Locate the cell with the specified text and output its (x, y) center coordinate. 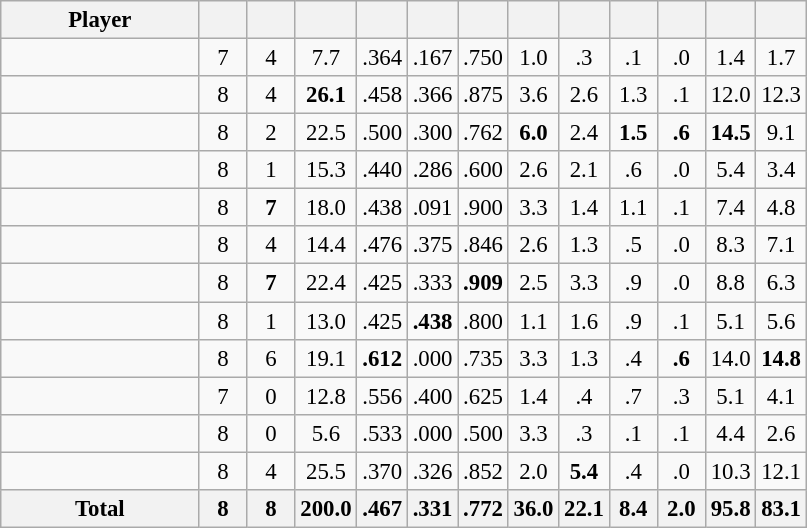
1.5 (633, 133)
.366 (432, 95)
.875 (483, 95)
10.3 (730, 471)
.326 (432, 471)
7.1 (781, 245)
.800 (483, 321)
.364 (382, 58)
2.5 (533, 283)
83.1 (781, 509)
22.4 (326, 283)
.458 (382, 95)
6 (271, 358)
3.6 (533, 95)
22.5 (326, 133)
6.3 (781, 283)
.476 (382, 245)
12.1 (781, 471)
12.3 (781, 95)
14.0 (730, 358)
.735 (483, 358)
.900 (483, 208)
4.1 (781, 396)
.852 (483, 471)
1.7 (781, 58)
.400 (432, 396)
4.8 (781, 208)
2.4 (584, 133)
18.0 (326, 208)
.556 (382, 396)
.612 (382, 358)
200.0 (326, 509)
2 (271, 133)
6.0 (533, 133)
1.0 (533, 58)
8.8 (730, 283)
.762 (483, 133)
22.1 (584, 509)
.750 (483, 58)
.091 (432, 208)
12.0 (730, 95)
14.5 (730, 133)
.370 (382, 471)
12.8 (326, 396)
.440 (382, 170)
7.7 (326, 58)
.375 (432, 245)
.909 (483, 283)
1.6 (584, 321)
.625 (483, 396)
.286 (432, 170)
4.4 (730, 433)
.600 (483, 170)
14.8 (781, 358)
13.0 (326, 321)
.467 (382, 509)
9.1 (781, 133)
Total (100, 509)
8.4 (633, 509)
.846 (483, 245)
3.4 (781, 170)
.772 (483, 509)
95.8 (730, 509)
7.4 (730, 208)
.7 (633, 396)
36.0 (533, 509)
14.4 (326, 245)
25.5 (326, 471)
.333 (432, 283)
.533 (382, 433)
8.3 (730, 245)
.167 (432, 58)
.300 (432, 133)
15.3 (326, 170)
26.1 (326, 95)
.331 (432, 509)
19.1 (326, 358)
.5 (633, 245)
2.1 (584, 170)
Player (100, 20)
